Scan for the cell matching the given text and deliver its [X, Y] coordinate at center. 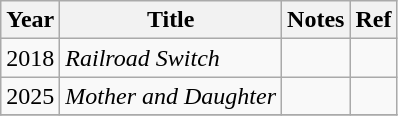
Notes [316, 20]
Title [171, 20]
2025 [30, 96]
Mother and Daughter [171, 96]
2018 [30, 58]
Year [30, 20]
Railroad Switch [171, 58]
Ref [374, 20]
